For the text-containing cell, return its midpoint in (X, Y) coordinate format. 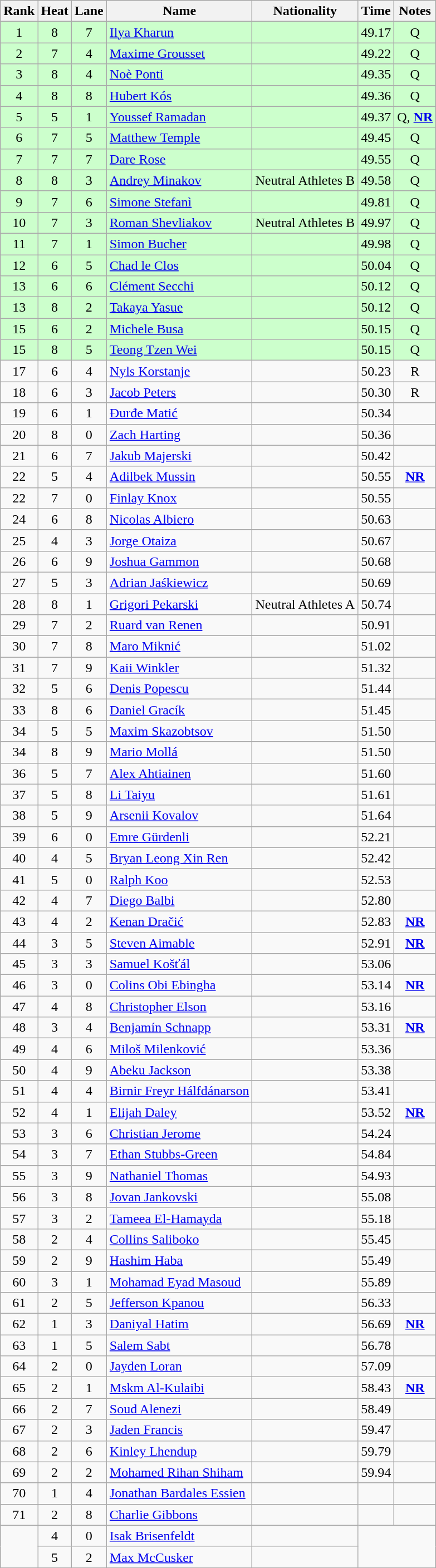
52.91 (376, 943)
69 (19, 1472)
36 (19, 773)
Soud Alenezi (179, 1409)
Jayden Loran (179, 1367)
Time (376, 11)
51.61 (376, 795)
Abeku Jackson (179, 1070)
Finlay Knox (179, 498)
Mario Mollá (179, 752)
Clément Secchi (179, 287)
57 (19, 1218)
53.14 (376, 985)
12 (19, 265)
Chad le Clos (179, 265)
Neutral Athletes A (305, 604)
Jakub Majerski (179, 456)
Mohamed Rihan Shiham (179, 1472)
49 (19, 1049)
Ilya Kharun (179, 32)
63 (19, 1345)
Charlie Gibbons (179, 1515)
Christian Jerome (179, 1133)
52.21 (376, 837)
Nicolas Albiero (179, 519)
Bryan Leong Xin Ren (179, 858)
49.37 (376, 117)
Nyls Korstanje (179, 371)
53.36 (376, 1049)
Denis Popescu (179, 689)
50 (19, 1070)
Kinley Lhendup (179, 1451)
50.04 (376, 265)
Lane (89, 11)
58.49 (376, 1409)
49.35 (376, 75)
Kaii Winkler (179, 668)
Joshua Gammon (179, 561)
Dare Rose (179, 159)
58.43 (376, 1388)
Isak Brisenfeldt (179, 1536)
Salem Sabt (179, 1345)
Jaden Francis (179, 1430)
Christopher Elson (179, 1007)
67 (19, 1430)
59.47 (376, 1430)
28 (19, 604)
52.42 (376, 858)
51.64 (376, 816)
Mskm Al-Kulaibi (179, 1388)
50.68 (376, 561)
51.44 (376, 689)
Ruard van Renen (179, 625)
Alex Ahtiainen (179, 773)
25 (19, 540)
54.93 (376, 1176)
51.60 (376, 773)
Samuel Košťál (179, 964)
Diego Balbi (179, 900)
59.94 (376, 1472)
38 (19, 816)
53 (19, 1133)
53.31 (376, 1028)
Youssef Ramadan (179, 117)
Tameea El-Hamayda (179, 1218)
Đurđe Matić (179, 413)
43 (19, 921)
Simon Bucher (179, 244)
45 (19, 964)
56.33 (376, 1303)
46 (19, 985)
Hashim Haba (179, 1260)
Elijah Daley (179, 1112)
50.34 (376, 413)
50.42 (376, 456)
49.81 (376, 201)
11 (19, 244)
55.49 (376, 1260)
Grigori Pekarski (179, 604)
Birnir Freyr Hálfdánarson (179, 1091)
Kenan Dračić (179, 921)
55.45 (376, 1239)
53.52 (376, 1112)
64 (19, 1367)
37 (19, 795)
48 (19, 1028)
51.45 (376, 710)
Arsenii Kovalov (179, 816)
Andrey Minakov (179, 180)
51.02 (376, 647)
60 (19, 1281)
Name (179, 11)
Takaya Yasue (179, 308)
50.67 (376, 540)
Heat (55, 11)
52.53 (376, 879)
Adilbek Mussin (179, 477)
51.32 (376, 668)
49.98 (376, 244)
17 (19, 371)
61 (19, 1303)
50.36 (376, 435)
50.30 (376, 392)
52.83 (376, 921)
30 (19, 647)
Steven Aimable (179, 943)
Jacob Peters (179, 392)
56 (19, 1197)
Emre Gürdenli (179, 837)
70 (19, 1493)
59 (19, 1260)
Matthew Temple (179, 138)
Maxime Grousset (179, 53)
Ralph Koo (179, 879)
Jefferson Kpanou (179, 1303)
71 (19, 1515)
50.23 (376, 371)
47 (19, 1007)
26 (19, 561)
49.36 (376, 96)
56.78 (376, 1345)
33 (19, 710)
53.38 (376, 1070)
Miloš Milenković (179, 1049)
49.55 (376, 159)
52.80 (376, 900)
55.18 (376, 1218)
Rank (19, 11)
Notes (415, 11)
Jonathan Bardales Essien (179, 1493)
Nathaniel Thomas (179, 1176)
49.45 (376, 138)
56.69 (376, 1324)
Ethan Stubbs-Green (179, 1155)
Maro Miknić (179, 647)
21 (19, 456)
Mohamad Eyad Masoud (179, 1281)
32 (19, 689)
62 (19, 1324)
Teong Tzen Wei (179, 350)
49.17 (376, 32)
49.58 (376, 180)
49.22 (376, 53)
59.79 (376, 1451)
24 (19, 519)
44 (19, 943)
Daniyal Hatim (179, 1324)
Adrian Jaśkiewicz (179, 583)
Colins Obi Ebingha (179, 985)
55 (19, 1176)
65 (19, 1388)
Collins Saliboko (179, 1239)
53.06 (376, 964)
27 (19, 583)
55.08 (376, 1197)
31 (19, 668)
Roman Shevliakov (179, 223)
Zach Harting (179, 435)
29 (19, 625)
Noè Ponti (179, 75)
41 (19, 879)
55.89 (376, 1281)
Li Taiyu (179, 795)
Michele Busa (179, 329)
49.97 (376, 223)
50.91 (376, 625)
Q, NR (415, 117)
20 (19, 435)
42 (19, 900)
53.16 (376, 1007)
50.63 (376, 519)
Benjamín Schnapp (179, 1028)
66 (19, 1409)
Jovan Jankovski (179, 1197)
19 (19, 413)
50.69 (376, 583)
54 (19, 1155)
54.84 (376, 1155)
Maxim Skazobtsov (179, 731)
18 (19, 392)
39 (19, 837)
68 (19, 1451)
51 (19, 1091)
Nationality (305, 11)
52 (19, 1112)
53.41 (376, 1091)
Simone Stefanì (179, 201)
40 (19, 858)
57.09 (376, 1367)
Hubert Kós (179, 96)
10 (19, 223)
54.24 (376, 1133)
58 (19, 1239)
Max McCusker (179, 1557)
Jorge Otaiza (179, 540)
Daniel Gracík (179, 710)
50.74 (376, 604)
